Capture the cell that displays the provided text and extract its (X, Y) central coordinate. 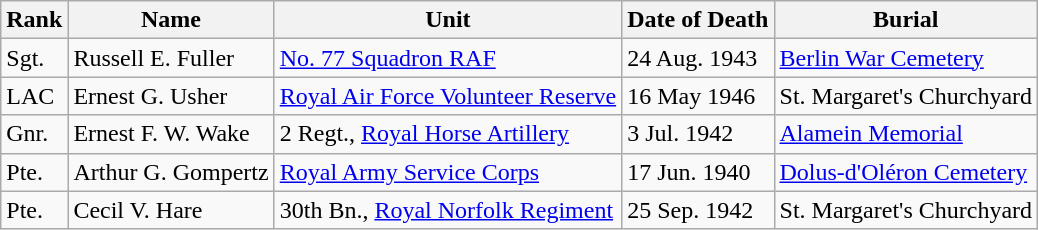
30th Bn., Royal Norfolk Regiment (448, 210)
Cecil V. Hare (171, 210)
No. 77 Squadron RAF (448, 58)
Ernest G. Usher (171, 96)
Alamein Memorial (906, 134)
16 May 1946 (698, 96)
Royal Army Service Corps (448, 172)
17 Jun. 1940 (698, 172)
Arthur G. Gompertz (171, 172)
Date of Death (698, 20)
LAC (34, 96)
Burial (906, 20)
Dolus-d'Oléron Cemetery (906, 172)
Name (171, 20)
Unit (448, 20)
24 Aug. 1943 (698, 58)
Rank (34, 20)
Sgt. (34, 58)
Ernest F. W. Wake (171, 134)
Berlin War Cemetery (906, 58)
25 Sep. 1942 (698, 210)
2 Regt., Royal Horse Artillery (448, 134)
Gnr. (34, 134)
3 Jul. 1942 (698, 134)
Royal Air Force Volunteer Reserve (448, 96)
Russell E. Fuller (171, 58)
